For the text-containing cell, return its midpoint in (x, y) coordinate format. 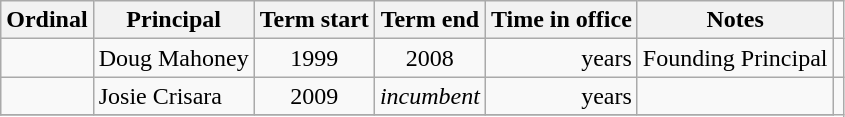
Ordinal (47, 20)
2009 (314, 96)
Term start (314, 20)
incumbent (430, 96)
Josie Crisara (174, 96)
1999 (314, 58)
Principal (174, 20)
Notes (735, 20)
2008 (430, 58)
Term end (430, 20)
Doug Mahoney (174, 58)
Founding Principal (735, 58)
Time in office (561, 20)
